Locate the cell with the specified text and output its [x, y] center coordinate. 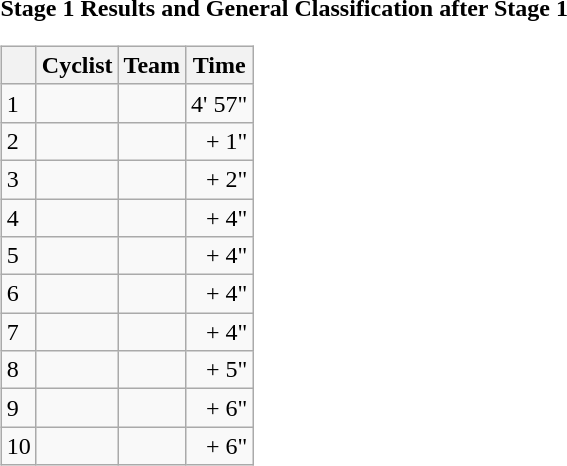
6 [18, 294]
9 [18, 408]
Team [152, 65]
4 [18, 217]
Time [220, 65]
7 [18, 332]
+ 2" [220, 179]
3 [18, 179]
Cyclist [77, 65]
5 [18, 256]
2 [18, 141]
1 [18, 103]
4' 57" [220, 103]
+ 1" [220, 141]
+ 5" [220, 370]
10 [18, 446]
8 [18, 370]
